Detect which cell encompasses the target text, then output its (x, y) center coordinate. 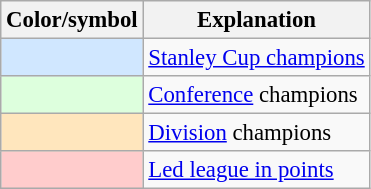
Division champions (256, 133)
Explanation (256, 20)
Color/symbol (72, 20)
Conference champions (256, 95)
Stanley Cup champions (256, 58)
Led league in points (256, 170)
